Identify which cell holds the provided text, then report its (X, Y) central coordinate. 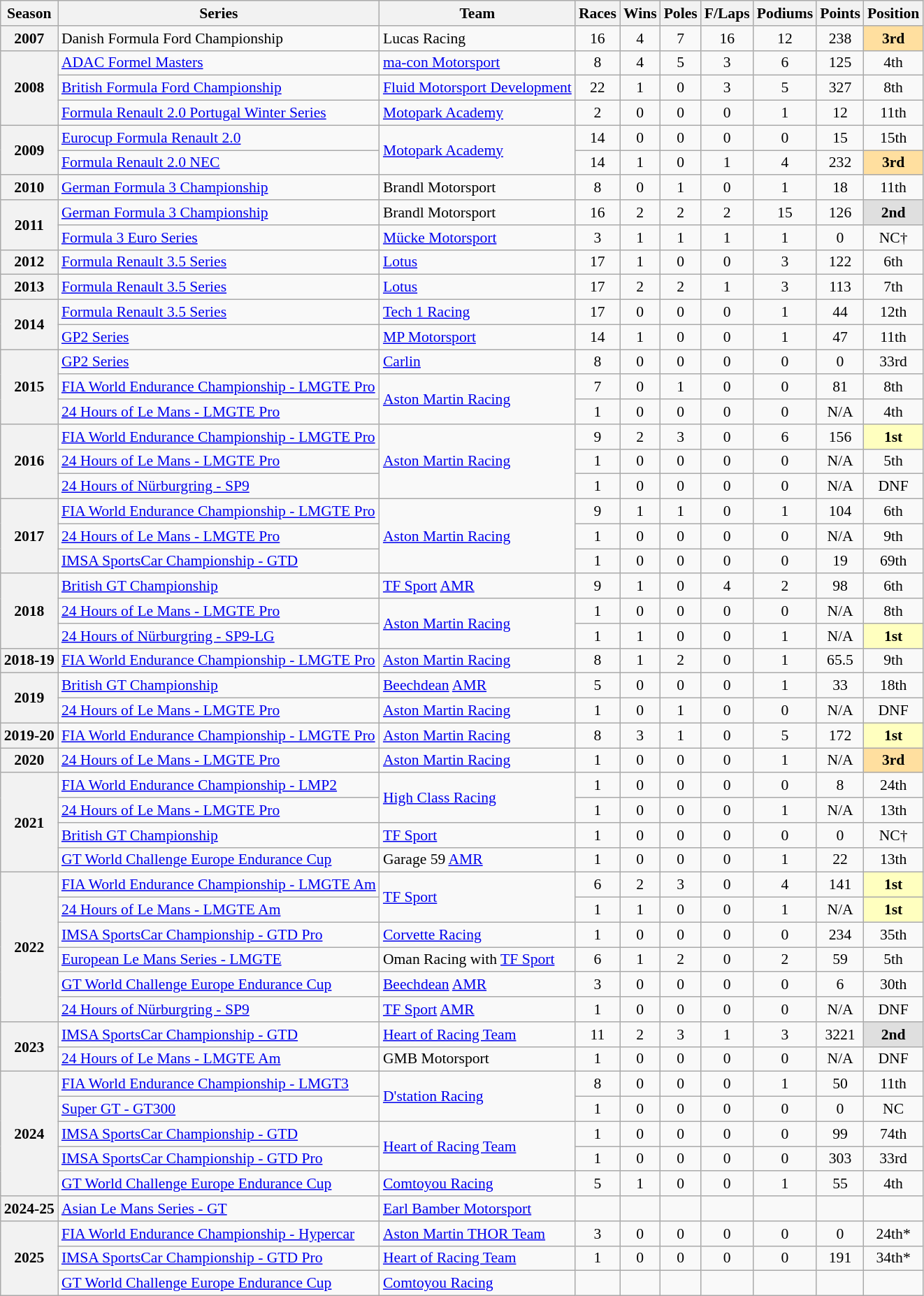
59 (840, 960)
2020 (29, 761)
18 (840, 188)
18th (893, 686)
2010 (29, 188)
19 (840, 561)
British Formula Ford Championship (219, 88)
15th (893, 138)
2025 (29, 1258)
2019 (29, 698)
Lucas Racing (477, 38)
232 (840, 163)
238 (840, 38)
NC (893, 1109)
Corvette Racing (477, 935)
2018 (29, 611)
35th (893, 935)
2016 (29, 461)
65.5 (840, 661)
98 (840, 586)
Aston Martin THOR Team (477, 1234)
234 (840, 935)
MP Motorsport (477, 337)
Garage 59 AMR (477, 860)
Team (477, 13)
Earl Bamber Motorsport (477, 1209)
2008 (29, 88)
24 Hours of Nürburgring - SP9-LG (219, 636)
69th (893, 561)
113 (840, 287)
327 (840, 88)
High Class Racing (477, 798)
2022 (29, 947)
104 (840, 512)
156 (840, 437)
D'station Racing (477, 1096)
F/Laps (727, 13)
2024 (29, 1134)
Position (893, 13)
7th (893, 287)
FIA World Endurance Championship - LMGTE Am (219, 885)
2009 (29, 150)
2023 (29, 1047)
50 (840, 1084)
Fluid Motorsport Development (477, 88)
303 (840, 1159)
2019-20 (29, 735)
2018-19 (29, 661)
Asian Le Mans Series - GT (219, 1209)
47 (840, 337)
2012 (29, 262)
34th* (893, 1258)
FIA World Endurance Championship - LMGT3 (219, 1084)
125 (840, 63)
55 (840, 1184)
2011 (29, 225)
24th* (893, 1234)
Season (29, 13)
Points (840, 13)
2013 (29, 287)
74th (893, 1134)
Wins (640, 13)
44 (840, 312)
Races (598, 13)
Formula 3 Euro Series (219, 238)
24th (893, 786)
2014 (29, 324)
33 (840, 686)
European Le Mans Series - LMGTE (219, 960)
99 (840, 1134)
11 (598, 1035)
Carlin (477, 362)
141 (840, 885)
Danish Formula Ford Championship (219, 38)
2021 (29, 823)
3221 (840, 1035)
Mücke Motorsport (477, 238)
FIA World Endurance Championship - LMP2 (219, 786)
GMB Motorsport (477, 1059)
Podiums (786, 13)
Super GT - GT300 (219, 1109)
Formula Renault 2.0 Portugal Winter Series (219, 113)
ADAC Formel Masters (219, 63)
2017 (29, 537)
Eurocup Formula Renault 2.0 (219, 138)
122 (840, 262)
ma-con Motorsport (477, 63)
Poles (681, 13)
Oman Racing with TF Sport (477, 960)
FIA World Endurance Championship - Hypercar (219, 1234)
12th (893, 312)
172 (840, 735)
Series (219, 13)
Formula Renault 2.0 NEC (219, 163)
191 (840, 1258)
2015 (29, 387)
2007 (29, 38)
2024-25 (29, 1209)
126 (840, 213)
81 (840, 387)
30th (893, 985)
Tech 1 Racing (477, 312)
